Search for the cell housing the specified text and yield its (X, Y) center coordinate. 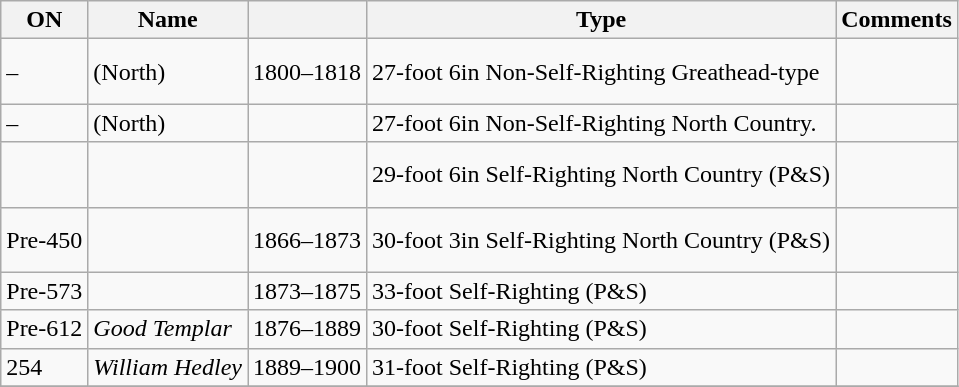
Good Templar (168, 329)
30-foot Self-Righting (P&S) (602, 329)
33-foot Self-Righting (P&S) (602, 291)
Type (602, 20)
27-foot 6in Non-Self-Righting Greathead-type (602, 72)
1876–1889 (308, 329)
29-foot 6in Self-Righting North Country (P&S) (602, 174)
ON (44, 20)
1873–1875 (308, 291)
1866–1873 (308, 240)
1889–1900 (308, 367)
254 (44, 367)
Comments (897, 20)
Pre-573 (44, 291)
Pre-612 (44, 329)
Name (168, 20)
27-foot 6in Non-Self-Righting North Country. (602, 123)
Pre-450 (44, 240)
31-foot Self-Righting (P&S) (602, 367)
William Hedley (168, 367)
1800–1818 (308, 72)
30-foot 3in Self-Righting North Country (P&S) (602, 240)
